Locate the cell with the specified text and output its [x, y] center coordinate. 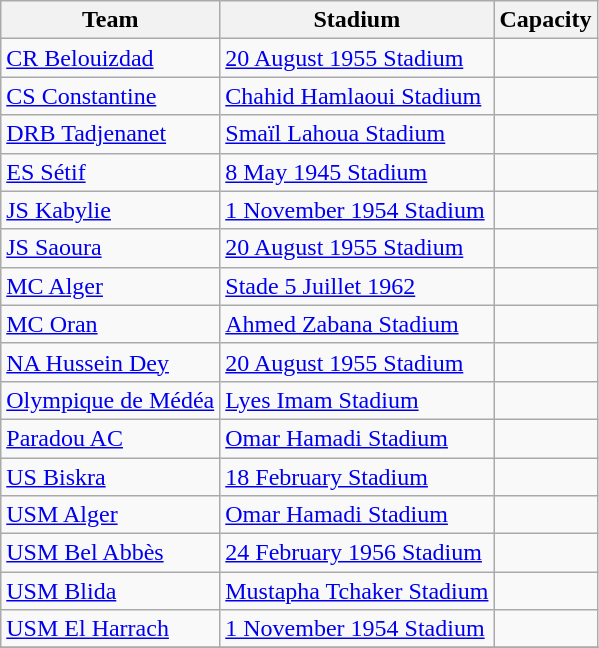
Chahid Hamlaoui Stadium [357, 96]
MC Alger [110, 286]
USM Alger [110, 515]
US Biskra [110, 477]
JS Saoura [110, 248]
USM Bel Abbès [110, 553]
JS Kabylie [110, 210]
CR Belouizdad [110, 58]
USM Blida [110, 591]
8 May 1945 Stadium [357, 172]
Stade 5 Juillet 1962 [357, 286]
CS Constantine [110, 96]
18 February Stadium [357, 477]
MC Oran [110, 324]
Capacity [546, 20]
ES Sétif [110, 172]
24 February 1956 Stadium [357, 553]
NA Hussein Dey [110, 362]
Olympique de Médéa [110, 400]
Smaïl Lahoua Stadium [357, 134]
Ahmed Zabana Stadium [357, 324]
Mustapha Tchaker Stadium [357, 591]
Team [110, 20]
Paradou AC [110, 438]
USM El Harrach [110, 629]
DRB Tadjenanet [110, 134]
Stadium [357, 20]
Lyes Imam Stadium [357, 400]
